Extract the (X, Y) coordinate from the center of the cell holding the provided text.  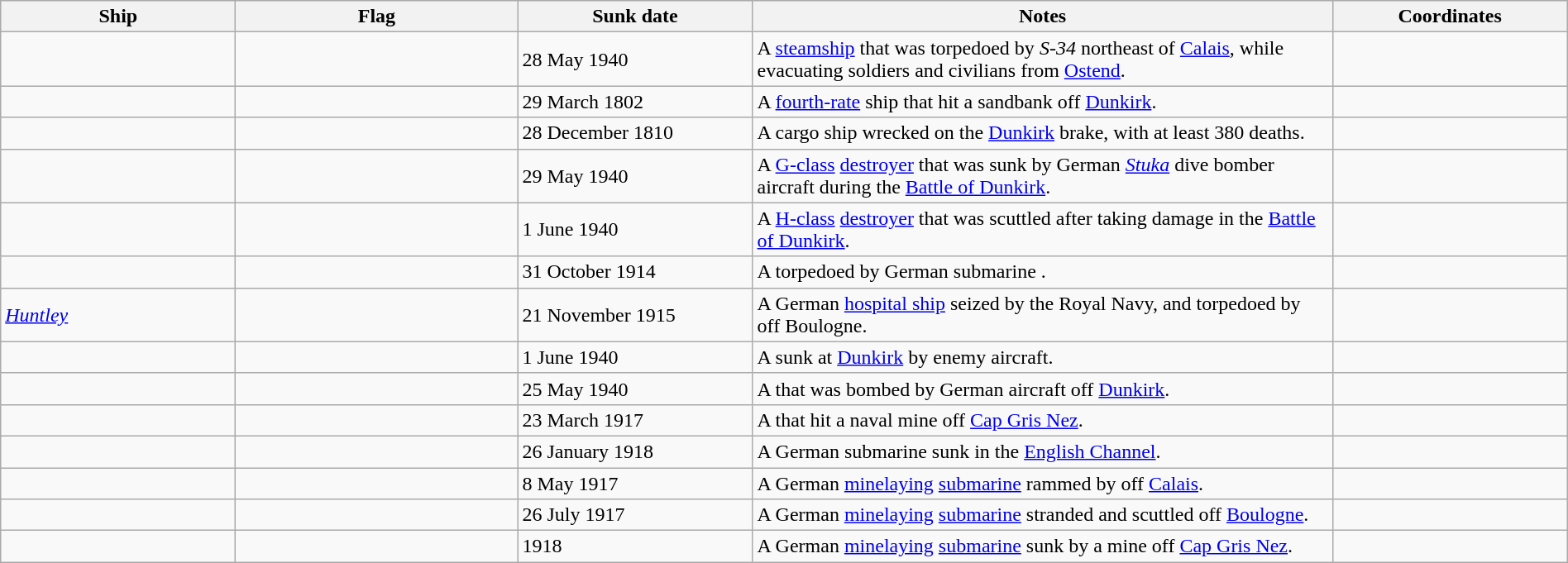
A sunk at Dunkirk by enemy aircraft. (1042, 357)
A that hit a naval mine off Cap Gris Nez. (1042, 420)
A steamship that was torpedoed by S-34 northeast of Calais, while evacuating soldiers and civilians from Ostend. (1042, 60)
A G-class destroyer that was sunk by German Stuka dive bomber aircraft during the Battle of Dunkirk. (1042, 175)
Ship (118, 17)
A that was bombed by German aircraft off Dunkirk. (1042, 389)
23 March 1917 (635, 420)
A German submarine sunk in the English Channel. (1042, 451)
Flag (377, 17)
A German hospital ship seized by the Royal Navy, and torpedoed by off Boulogne. (1042, 314)
Coordinates (1450, 17)
A torpedoed by German submarine . (1042, 272)
26 July 1917 (635, 515)
Huntley (118, 314)
A H-class destroyer that was scuttled after taking damage in the Battle of Dunkirk. (1042, 230)
A fourth-rate ship that hit a sandbank off Dunkirk. (1042, 102)
1918 (635, 546)
A German minelaying submarine rammed by off Calais. (1042, 484)
31 October 1914 (635, 272)
28 May 1940 (635, 60)
A cargo ship wrecked on the Dunkirk brake, with at least 380 deaths. (1042, 133)
29 May 1940 (635, 175)
Sunk date (635, 17)
8 May 1917 (635, 484)
Notes (1042, 17)
A German minelaying submarine sunk by a mine off Cap Gris Nez. (1042, 546)
26 January 1918 (635, 451)
29 March 1802 (635, 102)
25 May 1940 (635, 389)
28 December 1810 (635, 133)
21 November 1915 (635, 314)
A German minelaying submarine stranded and scuttled off Boulogne. (1042, 515)
